Pinpoint the cell where the given text exists, returning its [X, Y] midpoint coordinate. 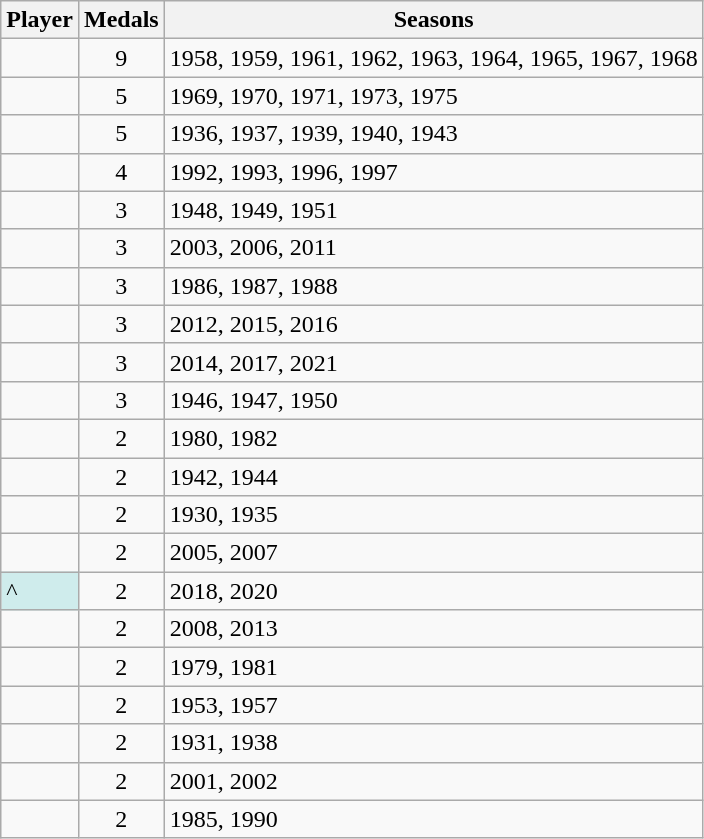
2014, 2017, 2021 [434, 362]
1986, 1987, 1988 [434, 286]
2012, 2015, 2016 [434, 324]
2008, 2013 [434, 629]
1953, 1957 [434, 705]
4 [121, 172]
1985, 1990 [434, 819]
Medals [121, 20]
1942, 1944 [434, 477]
1958, 1959, 1961, 1962, 1963, 1964, 1965, 1967, 1968 [434, 58]
1980, 1982 [434, 438]
2003, 2006, 2011 [434, 248]
1936, 1937, 1939, 1940, 1943 [434, 134]
1979, 1981 [434, 667]
9 [121, 58]
1992, 1993, 1996, 1997 [434, 172]
Seasons [434, 20]
2005, 2007 [434, 553]
2001, 2002 [434, 781]
1931, 1938 [434, 743]
1948, 1949, 1951 [434, 210]
Player [40, 20]
2018, 2020 [434, 591]
1946, 1947, 1950 [434, 400]
^ [40, 591]
1930, 1935 [434, 515]
1969, 1970, 1971, 1973, 1975 [434, 96]
